Identify which cell holds the provided text, then report its (X, Y) central coordinate. 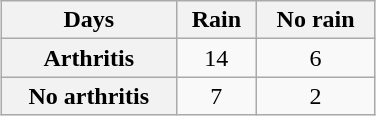
Days (88, 20)
No rain (315, 20)
14 (216, 58)
6 (315, 58)
7 (216, 96)
No arthritis (88, 96)
Rain (216, 20)
2 (315, 96)
Arthritis (88, 58)
